Identify which cell holds the provided text, then report its [x, y] central coordinate. 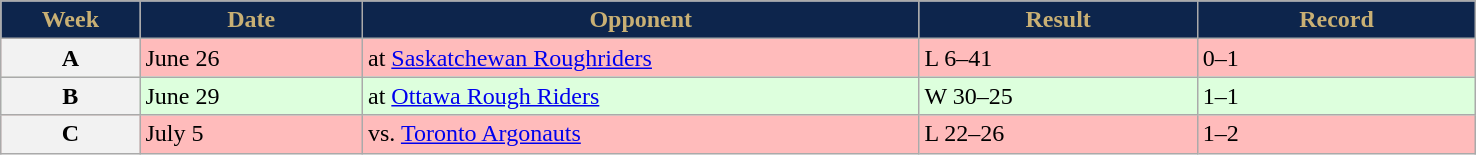
0–1 [1336, 58]
June 26 [252, 58]
at Saskatchewan Roughriders [640, 58]
Record [1336, 20]
L 6–41 [1058, 58]
1–2 [1336, 134]
July 5 [252, 134]
Opponent [640, 20]
Date [252, 20]
W 30–25 [1058, 96]
June 29 [252, 96]
A [70, 58]
L 22–26 [1058, 134]
Week [70, 20]
vs. Toronto Argonauts [640, 134]
B [70, 96]
Result [1058, 20]
1–1 [1336, 96]
C [70, 134]
at Ottawa Rough Riders [640, 96]
